Find where the given text appears and provide that cell's center as [X, Y] coordinate. 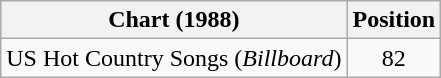
82 [394, 58]
Position [394, 20]
Chart (1988) [174, 20]
US Hot Country Songs (Billboard) [174, 58]
